Return (x, y) of the center of cell containing provided text 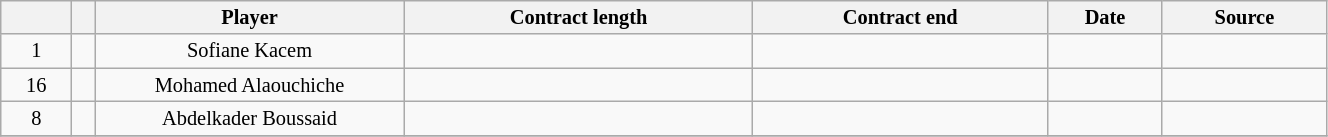
Sofiane Kacem (250, 51)
Source (1244, 17)
Date (1106, 17)
Contract length (578, 17)
1 (36, 51)
16 (36, 85)
Player (250, 17)
8 (36, 118)
Abdelkader Boussaid (250, 118)
Contract end (900, 17)
Mohamed Alaouchiche (250, 85)
